Pinpoint the cell where the given text exists, returning its (X, Y) midpoint coordinate. 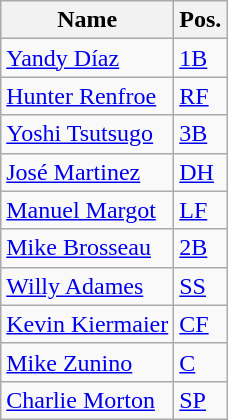
Yandy Díaz (88, 58)
Mike Zunino (88, 362)
José Martinez (88, 172)
Mike Brosseau (88, 248)
Hunter Renfroe (88, 96)
Pos. (200, 20)
CF (200, 324)
Yoshi Tsutsugo (88, 134)
SS (200, 286)
LF (200, 210)
1B (200, 58)
3B (200, 134)
2B (200, 248)
Charlie Morton (88, 400)
RF (200, 96)
SP (200, 400)
C (200, 362)
DH (200, 172)
Willy Adames (88, 286)
Name (88, 20)
Manuel Margot (88, 210)
Kevin Kiermaier (88, 324)
